Output the (x, y) coordinate of the center of the cell containing the given text.  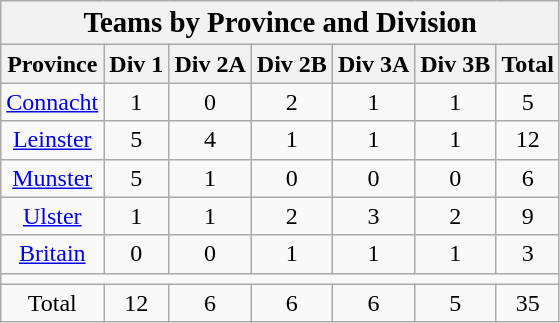
4 (210, 140)
Div 3A (373, 64)
35 (528, 303)
Munster (52, 178)
Div 2A (210, 64)
Connacht (52, 102)
Leinster (52, 140)
9 (528, 216)
Teams by Province and Division (280, 23)
Ulster (52, 216)
Div 1 (136, 64)
Britain (52, 254)
Div 2B (292, 64)
Div 3B (456, 64)
Province (52, 64)
